Determine the (X, Y) coordinate at the center of the cell enclosing the given text.  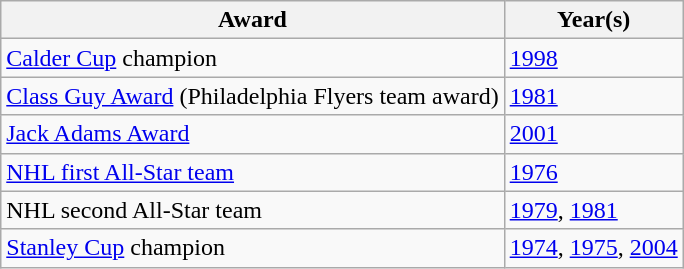
Year(s) (594, 20)
1979, 1981 (594, 210)
1981 (594, 96)
Award (252, 20)
Stanley Cup champion (252, 248)
1998 (594, 58)
1974, 1975, 2004 (594, 248)
2001 (594, 134)
NHL first All-Star team (252, 172)
Jack Adams Award (252, 134)
Calder Cup champion (252, 58)
1976 (594, 172)
Class Guy Award (Philadelphia Flyers team award) (252, 96)
NHL second All-Star team (252, 210)
